Search for the cell housing the specified text and yield its (x, y) center coordinate. 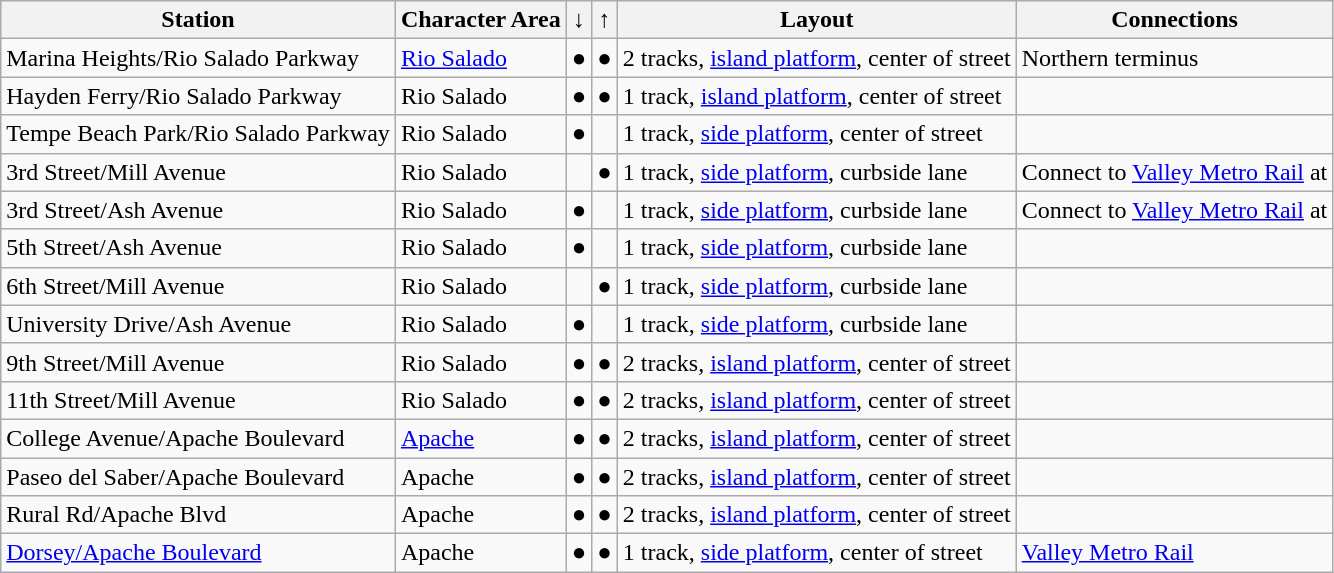
↓ (579, 20)
1 track, island platform, center of street (816, 96)
College Avenue/Apache Boulevard (198, 438)
Layout (816, 20)
6th Street/Mill Avenue (198, 286)
↑ (605, 20)
Dorsey/Apache Boulevard (198, 553)
3rd Street/Ash Avenue (198, 210)
Valley Metro Rail (1174, 553)
9th Street/Mill Avenue (198, 362)
Hayden Ferry/Rio Salado Parkway (198, 96)
Station (198, 20)
Marina Heights/Rio Salado Parkway (198, 58)
Rural Rd/Apache Blvd (198, 515)
Character Area (480, 20)
Paseo del Saber/Apache Boulevard (198, 477)
University Drive/Ash Avenue (198, 324)
3rd Street/Mill Avenue (198, 172)
11th Street/Mill Avenue (198, 400)
Connections (1174, 20)
Northern terminus (1174, 58)
5th Street/Ash Avenue (198, 248)
Tempe Beach Park/Rio Salado Parkway (198, 134)
